From the cell containing the given text, extract its center point as (X, Y) coordinate. 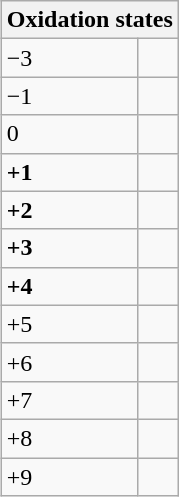
+6 (69, 362)
+3 (69, 248)
+1 (69, 172)
Oxidation states (90, 20)
+5 (69, 324)
−1 (69, 96)
+7 (69, 400)
+8 (69, 438)
+4 (69, 286)
−3 (69, 58)
0 (69, 134)
+2 (69, 210)
+9 (69, 477)
